For the text-containing cell, return its midpoint in (x, y) coordinate format. 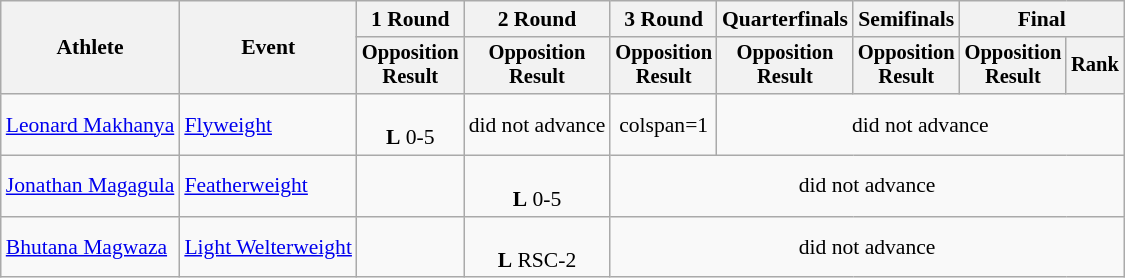
colspan=1 (664, 124)
Bhutana Magwaza (90, 248)
Quarterfinals (785, 19)
1 Round (410, 19)
Semifinals (906, 19)
2 Round (538, 19)
Leonard Makhanya (90, 124)
L RSC-2 (538, 248)
Jonathan Magagula (90, 186)
Flyweight (268, 124)
Event (268, 48)
Final (1042, 19)
3 Round (664, 19)
Light Welterweight (268, 248)
Featherweight (268, 186)
Rank (1095, 66)
Athlete (90, 48)
